For the text-containing cell, return its midpoint in [x, y] coordinate format. 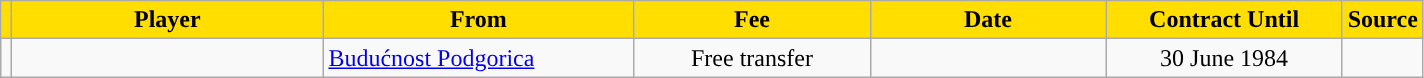
Free transfer [752, 58]
Source [1382, 20]
From [478, 20]
Date [988, 20]
Fee [752, 20]
Contract Until [1224, 20]
Player [168, 20]
30 June 1984 [1224, 58]
Budućnost Podgorica [478, 58]
